Search for the cell housing the specified text and yield its [x, y] center coordinate. 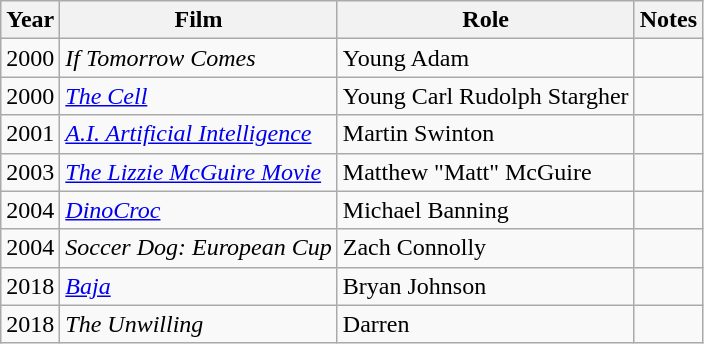
Year [30, 20]
Darren [486, 324]
Young Carl Rudolph Stargher [486, 96]
Young Adam [486, 58]
Matthew "Matt" McGuire [486, 172]
Film [198, 20]
Michael Banning [486, 210]
Role [486, 20]
Baja [198, 286]
Martin Swinton [486, 134]
2003 [30, 172]
The Cell [198, 96]
Bryan Johnson [486, 286]
The Unwilling [198, 324]
Notes [668, 20]
Zach Connolly [486, 248]
Soccer Dog: European Cup [198, 248]
DinoCroc [198, 210]
If Tomorrow Comes [198, 58]
The Lizzie McGuire Movie [198, 172]
2001 [30, 134]
A.I. Artificial Intelligence [198, 134]
